Provide the (X, Y) coordinate of the cell's center where the given text is located.  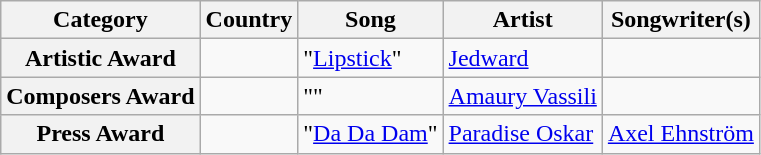
Songwriter(s) (680, 20)
Composers Award (100, 96)
Country (249, 20)
Jedward (522, 58)
"" (370, 96)
"Lipstick" (370, 58)
Category (100, 20)
"Da Da Dam" (370, 134)
Song (370, 20)
Artistic Award (100, 58)
Press Award (100, 134)
Paradise Oskar (522, 134)
Amaury Vassili (522, 96)
Axel Ehnström (680, 134)
Artist (522, 20)
